For the text-containing cell, return its midpoint in [X, Y] coordinate format. 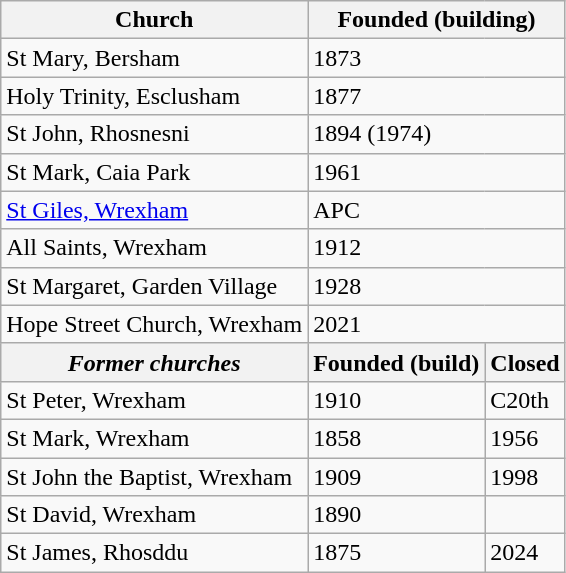
Closed [525, 362]
St James, Rhosddu [154, 553]
St John, Rhosnesni [154, 134]
St Mark, Wrexham [154, 438]
St Giles, Wrexham [154, 210]
2024 [525, 553]
C20th [525, 400]
All Saints, Wrexham [154, 248]
Hope Street Church, Wrexham [154, 324]
St John the Baptist, Wrexham [154, 477]
Former churches [154, 362]
1912 [437, 248]
St Margaret, Garden Village [154, 286]
1873 [437, 58]
1998 [525, 477]
1909 [396, 477]
1890 [396, 515]
Founded (build) [396, 362]
St David, Wrexham [154, 515]
1894 (1974) [437, 134]
1858 [396, 438]
Holy Trinity, Esclusham [154, 96]
St Mary, Bersham [154, 58]
1875 [396, 553]
Founded (building) [437, 20]
St Peter, Wrexham [154, 400]
1928 [437, 286]
1956 [525, 438]
1877 [437, 96]
Church [154, 20]
2021 [437, 324]
1910 [396, 400]
St Mark, Caia Park [154, 172]
APC [437, 210]
1961 [437, 172]
